For the text-containing cell, return its midpoint in (X, Y) coordinate format. 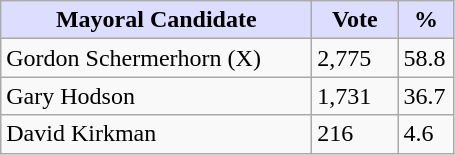
Mayoral Candidate (156, 20)
David Kirkman (156, 134)
Gordon Schermerhorn (X) (156, 58)
1,731 (355, 96)
2,775 (355, 58)
58.8 (426, 58)
4.6 (426, 134)
36.7 (426, 96)
216 (355, 134)
Vote (355, 20)
% (426, 20)
Gary Hodson (156, 96)
